Identify which cell holds the provided text, then report its (X, Y) central coordinate. 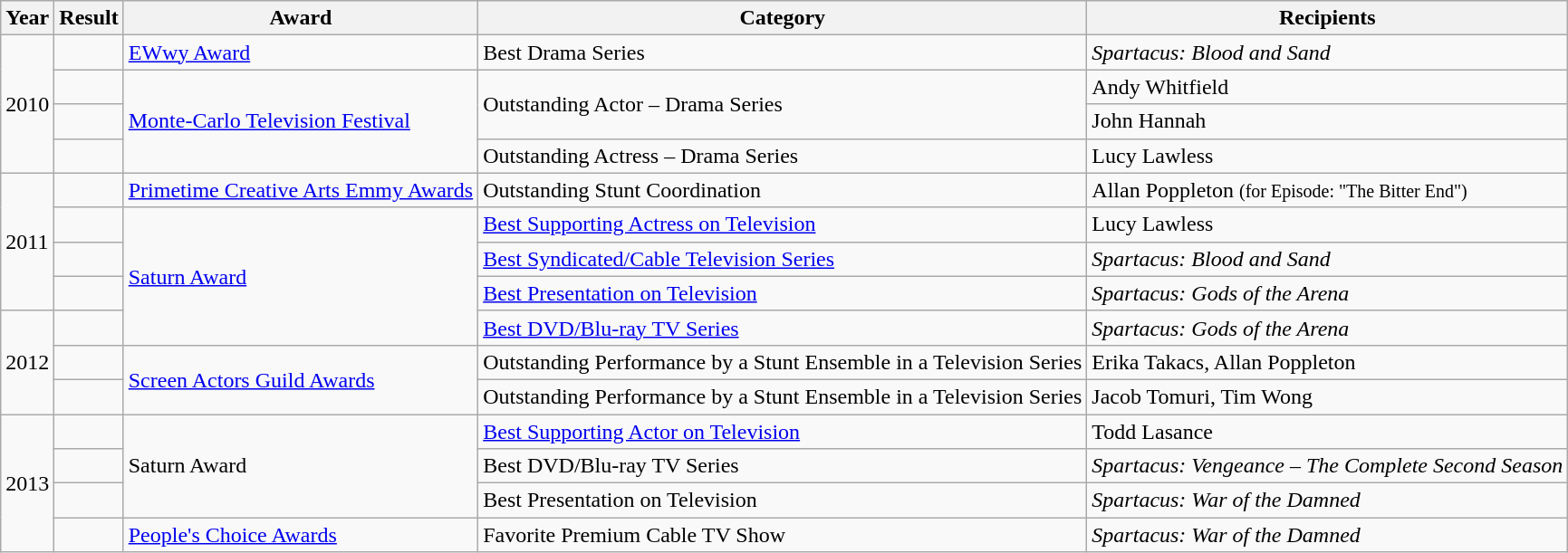
Jacob Tomuri, Tim Wong (1328, 396)
People's Choice Awards (301, 535)
2010 (27, 104)
Outstanding Actor – Drama Series (783, 104)
Spartacus: Vengeance – The Complete Second Season (1328, 466)
2013 (27, 483)
Result (89, 18)
Recipients (1328, 18)
Outstanding Actress – Drama Series (783, 156)
Monte-Carlo Television Festival (301, 121)
2012 (27, 362)
EWwy Award (301, 52)
Best Supporting Actor on Television (783, 432)
Favorite Premium Cable TV Show (783, 535)
Todd Lasance (1328, 432)
Best Syndicated/Cable Television Series (783, 259)
Best Drama Series (783, 52)
Year (27, 18)
Erika Takacs, Allan Poppleton (1328, 362)
2011 (27, 242)
Category (783, 18)
Best Supporting Actress on Television (783, 224)
Screen Actors Guild Awards (301, 379)
Andy Whitfield (1328, 87)
Outstanding Stunt Coordination (783, 190)
Primetime Creative Arts Emmy Awards (301, 190)
Award (301, 18)
Allan Poppleton (for Episode: "The Bitter End") (1328, 190)
John Hannah (1328, 121)
